Search for the cell housing the specified text and yield its (X, Y) center coordinate. 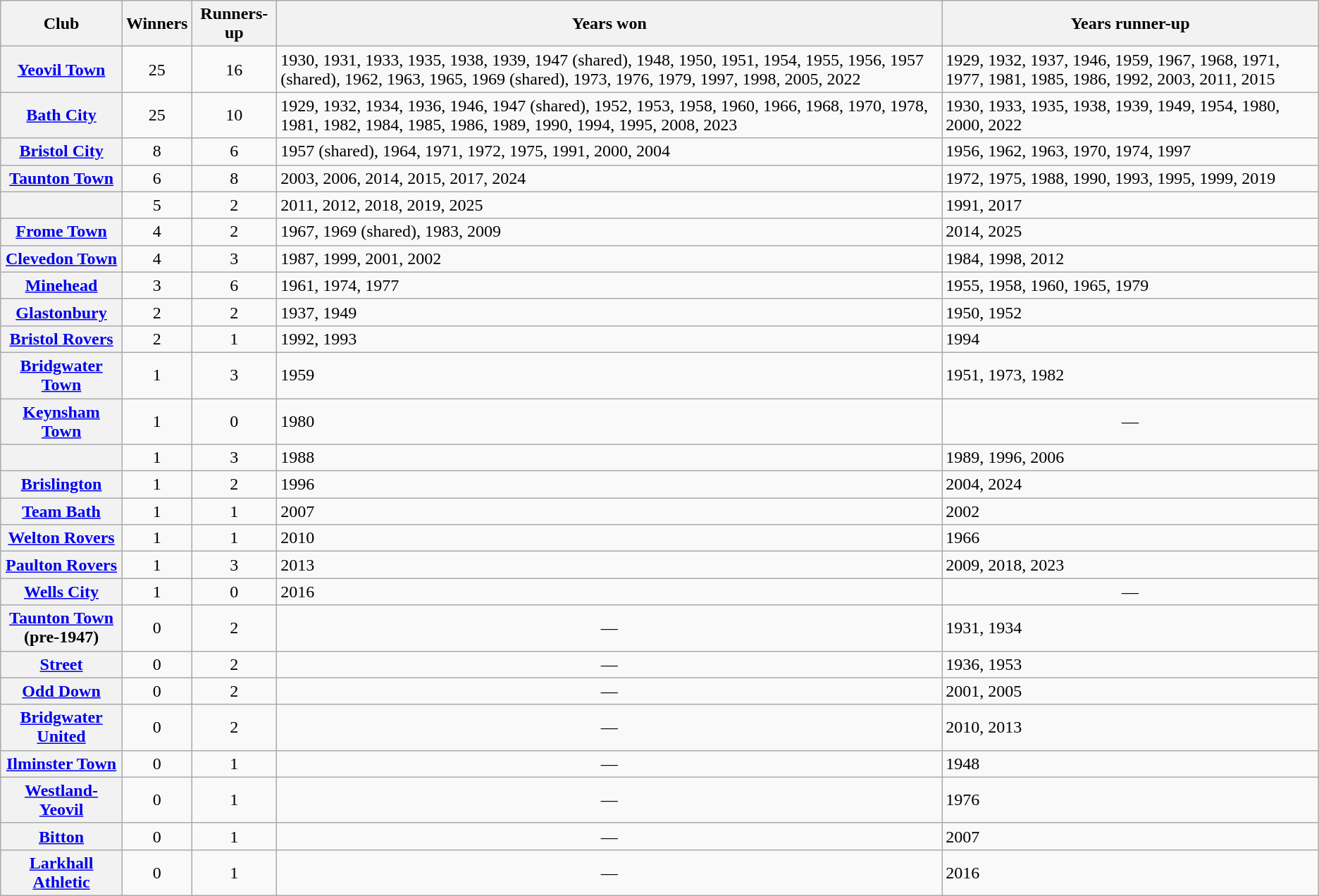
1984, 1998, 2012 (1130, 259)
1950, 1952 (1130, 312)
Runners-up (234, 24)
10 (234, 116)
1996 (609, 485)
1967, 1969 (shared), 1983, 2009 (609, 232)
2003, 2006, 2014, 2015, 2017, 2024 (609, 178)
1989, 1996, 2006 (1130, 458)
Bristol City (62, 151)
Ilminster Town (62, 764)
1972, 1975, 1988, 1990, 1993, 1995, 1999, 2019 (1130, 178)
Years won (609, 24)
Bridgwater United (62, 727)
Brislington (62, 485)
1991, 2017 (1130, 205)
Keynsham Town (62, 421)
Wells City (62, 592)
2001, 2005 (1130, 691)
2002 (1130, 511)
2011, 2012, 2018, 2019, 2025 (609, 205)
Club (62, 24)
2013 (609, 565)
Yeovil Town (62, 69)
Clevedon Town (62, 259)
Team Bath (62, 511)
1966 (1130, 538)
1987, 1999, 2001, 2002 (609, 259)
1980 (609, 421)
Taunton Town (62, 178)
1959 (609, 375)
1992, 1993 (609, 339)
1955, 1958, 1960, 1965, 1979 (1130, 285)
Welton Rovers (62, 538)
1988 (609, 458)
2010 (609, 538)
1961, 1974, 1977 (609, 285)
Winners (156, 24)
2014, 2025 (1130, 232)
Taunton Town(pre-1947) (62, 628)
Frome Town (62, 232)
1936, 1953 (1130, 664)
1976 (1130, 800)
Bath City (62, 116)
Westland-Yeovil (62, 800)
1951, 1973, 1982 (1130, 375)
16 (234, 69)
Bristol Rovers (62, 339)
1994 (1130, 339)
1929, 1932, 1937, 1946, 1959, 1967, 1968, 1971, 1977, 1981, 1985, 1986, 1992, 2003, 2011, 2015 (1130, 69)
2009, 2018, 2023 (1130, 565)
2004, 2024 (1130, 485)
Bitton (62, 836)
Years runner-up (1130, 24)
Bridgwater Town (62, 375)
Paulton Rovers (62, 565)
2010, 2013 (1130, 727)
Glastonbury (62, 312)
Street (62, 664)
1930, 1933, 1935, 1938, 1939, 1949, 1954, 1980, 2000, 2022 (1130, 116)
1931, 1934 (1130, 628)
1956, 1962, 1963, 1970, 1974, 1997 (1130, 151)
1948 (1130, 764)
5 (156, 205)
1957 (shared), 1964, 1971, 1972, 1975, 1991, 2000, 2004 (609, 151)
Larkhall Athletic (62, 872)
Odd Down (62, 691)
1937, 1949 (609, 312)
Minehead (62, 285)
